Output the (X, Y) coordinate of the center of the cell containing the given text.  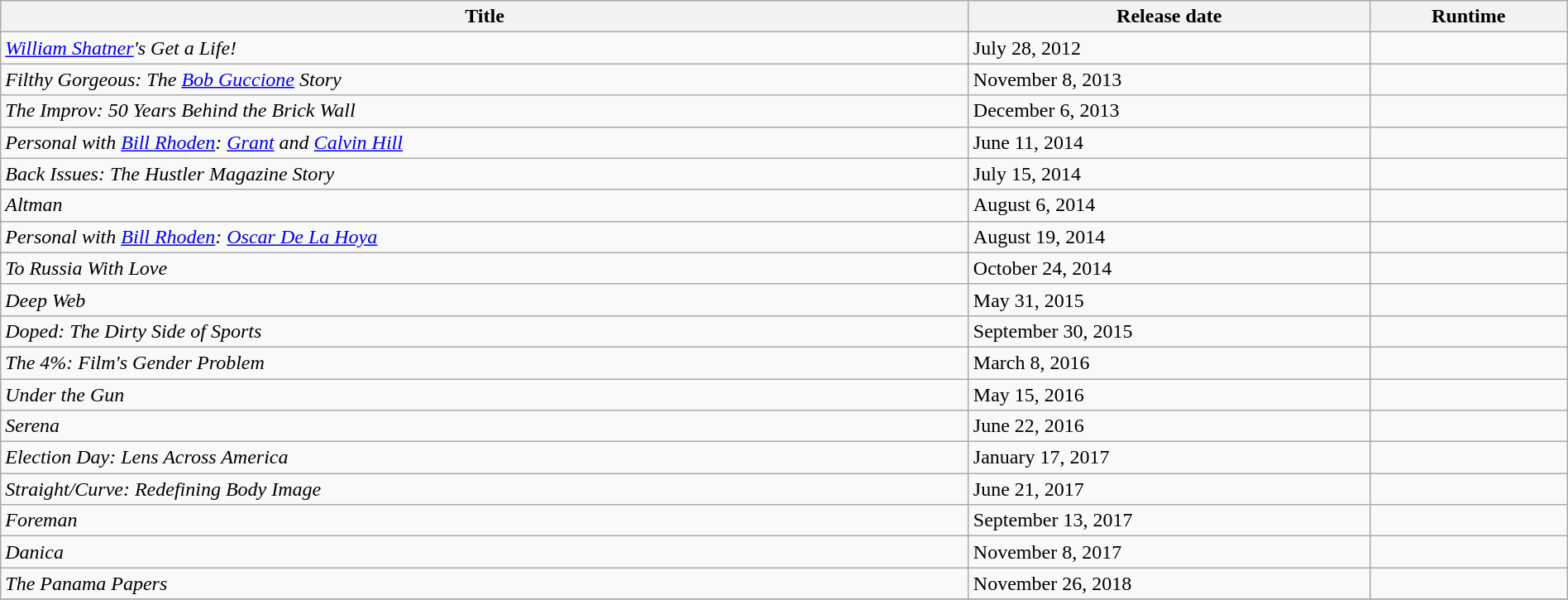
May 31, 2015 (1169, 300)
Deep Web (485, 300)
July 15, 2014 (1169, 174)
The Improv: 50 Years Behind the Brick Wall (485, 111)
November 8, 2017 (1169, 552)
Personal with Bill Rhoden: Grant and Calvin Hill (485, 142)
The Panama Papers (485, 583)
Personal with Bill Rhoden: Oscar De La Hoya (485, 237)
Danica (485, 552)
To Russia With Love (485, 268)
December 6, 2013 (1169, 111)
August 6, 2014 (1169, 205)
Foreman (485, 521)
Serena (485, 426)
November 26, 2018 (1169, 583)
August 19, 2014 (1169, 237)
Title (485, 17)
William Shatner's Get a Life! (485, 48)
Altman (485, 205)
Under the Gun (485, 395)
Runtime (1469, 17)
Doped: The Dirty Side of Sports (485, 331)
October 24, 2014 (1169, 268)
The 4%: Film's Gender Problem (485, 362)
March 8, 2016 (1169, 362)
Election Day: Lens Across America (485, 458)
Release date (1169, 17)
November 8, 2013 (1169, 79)
September 13, 2017 (1169, 521)
June 21, 2017 (1169, 489)
May 15, 2016 (1169, 395)
July 28, 2012 (1169, 48)
Back Issues: The Hustler Magazine Story (485, 174)
Straight/Curve: Redefining Body Image (485, 489)
June 22, 2016 (1169, 426)
January 17, 2017 (1169, 458)
June 11, 2014 (1169, 142)
September 30, 2015 (1169, 331)
Filthy Gorgeous: The Bob Guccione Story (485, 79)
